Search for the cell housing the specified text and yield its (X, Y) center coordinate. 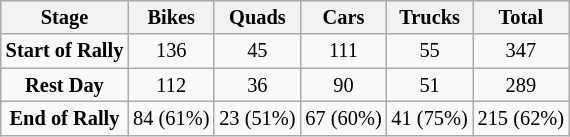
Bikes (171, 17)
347 (521, 51)
45 (257, 51)
23 (51%) (257, 118)
84 (61%) (171, 118)
36 (257, 85)
Rest Day (64, 85)
End of Rally (64, 118)
Start of Rally (64, 51)
136 (171, 51)
55 (430, 51)
Cars (343, 17)
51 (430, 85)
67 (60%) (343, 118)
289 (521, 85)
111 (343, 51)
90 (343, 85)
215 (62%) (521, 118)
Trucks (430, 17)
Quads (257, 17)
Total (521, 17)
112 (171, 85)
Stage (64, 17)
41 (75%) (430, 118)
